Extract the [X, Y] coordinate from the center of the cell holding the provided text.  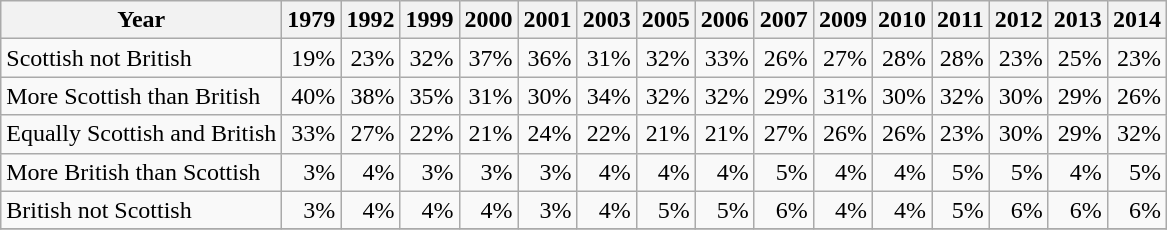
37% [488, 58]
25% [1078, 58]
More British than Scottish [142, 172]
40% [312, 96]
2012 [1018, 20]
35% [430, 96]
Scottish not British [142, 58]
1999 [430, 20]
Year [142, 20]
24% [548, 134]
2006 [724, 20]
1992 [370, 20]
2013 [1078, 20]
2011 [961, 20]
2014 [1136, 20]
2001 [548, 20]
2000 [488, 20]
2003 [606, 20]
2010 [902, 20]
36% [548, 58]
19% [312, 58]
2009 [842, 20]
34% [606, 96]
1979 [312, 20]
38% [370, 96]
More Scottish than British [142, 96]
British not Scottish [142, 210]
2005 [666, 20]
Equally Scottish and British [142, 134]
2007 [784, 20]
